Pinpoint the cell where the given text exists, returning its [X, Y] midpoint coordinate. 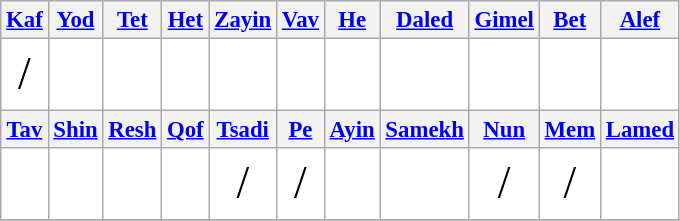
Tsadi [243, 130]
Bet [570, 20]
Zayin [243, 20]
Tet [132, 20]
Pe [301, 130]
Shin [76, 130]
He [352, 20]
Nun [504, 130]
Alef [640, 20]
Yod [76, 20]
Het [186, 20]
Kaf [24, 20]
Gimel [504, 20]
Tav [24, 130]
Resh [132, 130]
Vav [301, 20]
Lamed [640, 130]
Mem [570, 130]
Qof [186, 130]
Daled [424, 20]
Ayin [352, 130]
Samekh [424, 130]
